Locate the cell with the specified text and output its [x, y] center coordinate. 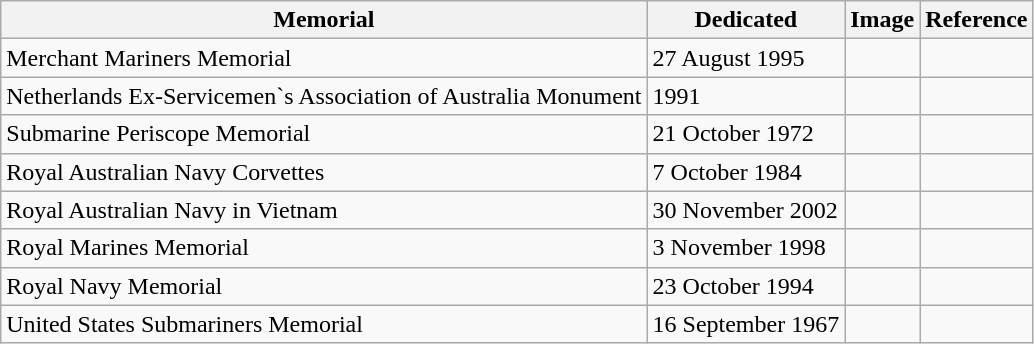
Merchant Mariners Memorial [324, 58]
Submarine Periscope Memorial [324, 134]
Reference [976, 20]
Royal Navy Memorial [324, 286]
7 October 1984 [746, 172]
Royal Marines Memorial [324, 248]
3 November 1998 [746, 248]
30 November 2002 [746, 210]
1991 [746, 96]
16 September 1967 [746, 324]
Image [882, 20]
Royal Australian Navy in Vietnam [324, 210]
Netherlands Ex-Servicemen`s Association of Australia Monument [324, 96]
Dedicated [746, 20]
United States Submariners Memorial [324, 324]
Memorial [324, 20]
23 October 1994 [746, 286]
27 August 1995 [746, 58]
Royal Australian Navy Corvettes [324, 172]
21 October 1972 [746, 134]
